From the cell containing the given text, extract its center point as (x, y) coordinate. 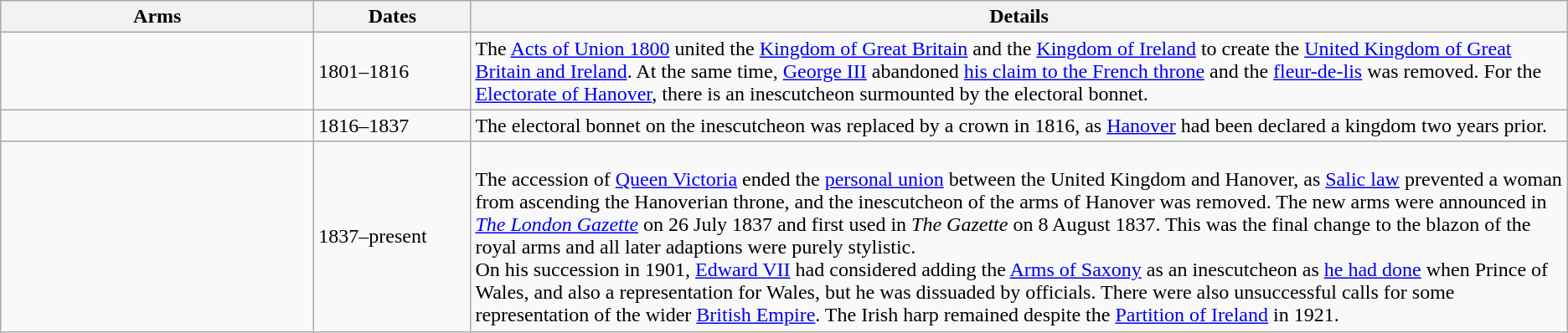
1837–present (392, 236)
The electoral bonnet on the inescutcheon was replaced by a crown in 1816, as Hanover had been declared a kingdom two years prior. (1019, 126)
Details (1019, 17)
1816–1837 (392, 126)
Arms (157, 17)
Dates (392, 17)
1801–1816 (392, 71)
